Locate the cell with the specified text and output its (X, Y) center coordinate. 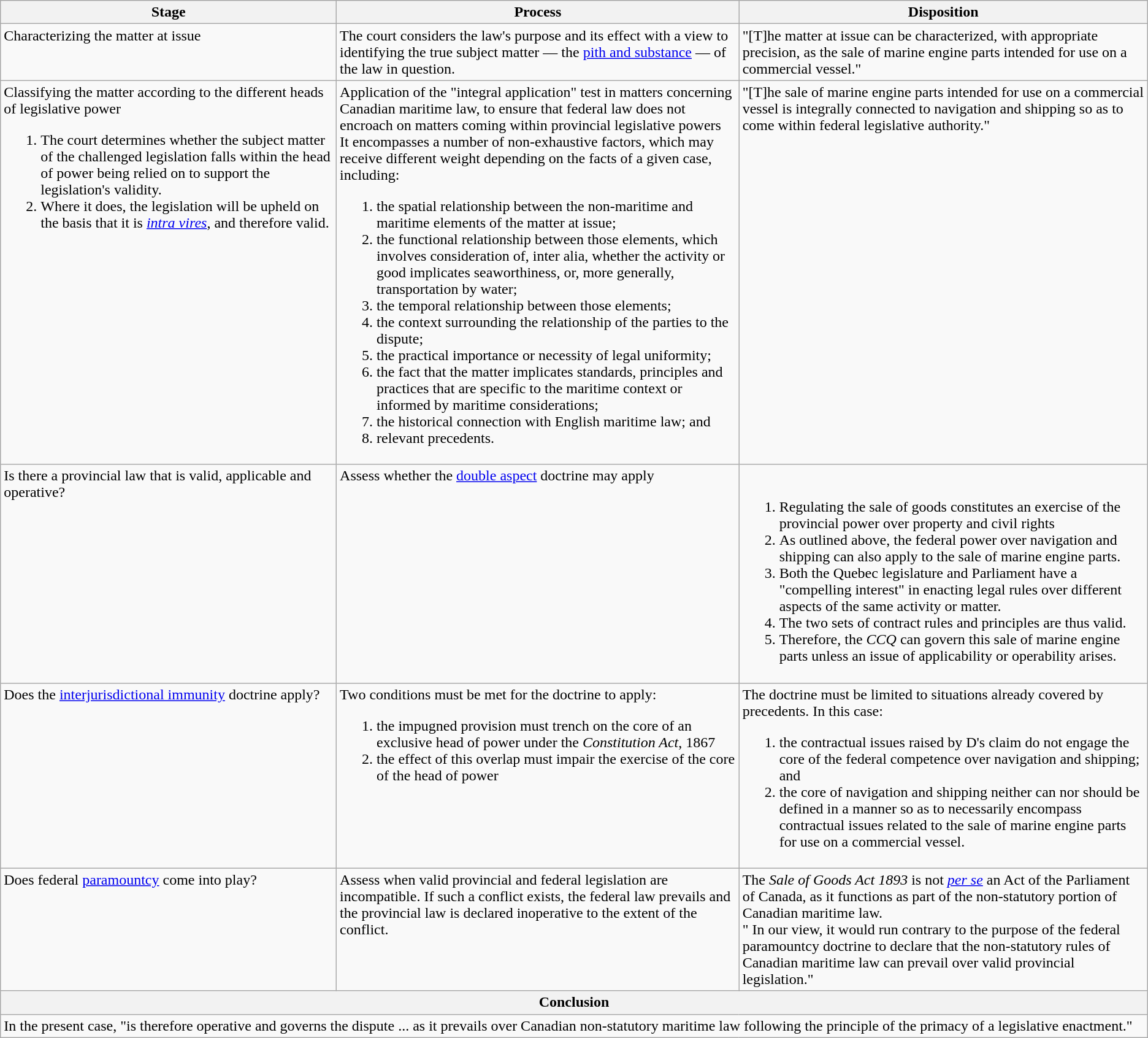
Disposition (943, 12)
Conclusion (574, 1002)
Does federal paramountcy come into play? (169, 929)
Does the interjurisdictional immunity doctrine apply? (169, 775)
Is there a provincial law that is valid, applicable and operative? (169, 574)
Process (538, 12)
Stage (169, 12)
"[T]he matter at issue can be characterized, with appropriate precision, as the sale of marine engine parts intended for use on a commercial vessel." (943, 52)
Characterizing the matter at issue (169, 52)
Assess whether the double aspect doctrine may apply (538, 574)
